Identify which cell holds the provided text, then report its (x, y) central coordinate. 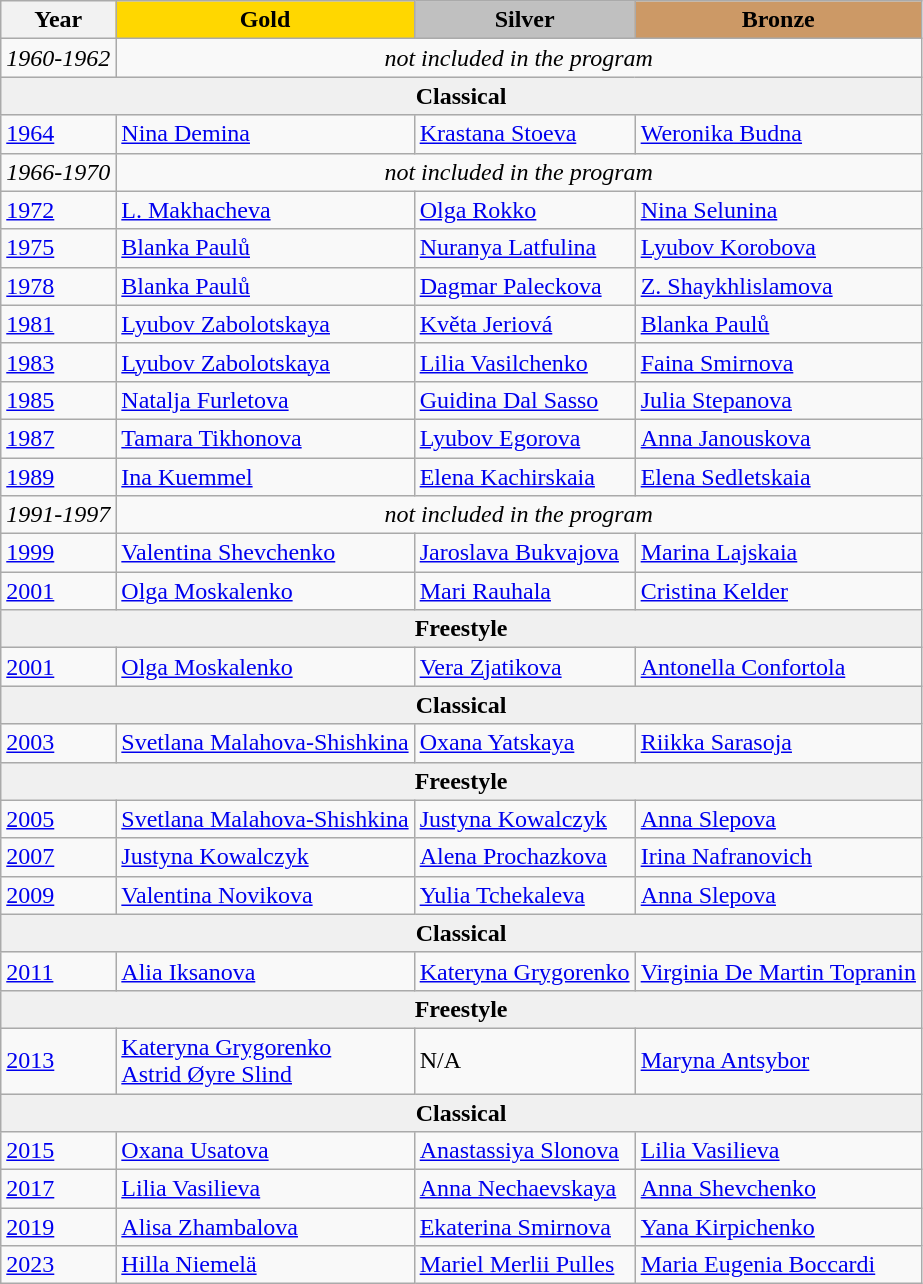
Alisa Zhambalova (265, 1227)
1999 (58, 553)
Mariel Merlii Pulles (524, 1265)
Marina Lajskaia (778, 553)
Tamara Tikhonova (265, 438)
Natalja Furletova (265, 400)
Květa Jeriová (524, 324)
Gold (265, 20)
Julia Stepanova (778, 400)
1966-1970 (58, 172)
1991-1997 (58, 515)
Hilla Niemelä (265, 1265)
Z. Shaykhlislamova (778, 286)
Alena Prochazkova (524, 857)
Mari Rauhala (524, 591)
2015 (58, 1151)
2007 (58, 857)
Riikka Sarasoja (778, 743)
Nina Demina (265, 134)
Oxana Usatova (265, 1151)
1972 (58, 210)
2017 (58, 1189)
Anastassiya Slonova (524, 1151)
2019 (58, 1227)
Cristina Kelder (778, 591)
Elena Sedletskaia (778, 477)
Alia Iksanova (265, 971)
Weronika Budna (778, 134)
2013 (58, 1060)
2003 (58, 743)
Lyubov Egorova (524, 438)
1960-1962 (58, 58)
Anna Janouskova (778, 438)
1981 (58, 324)
Anna Nechaevskaya (524, 1189)
2005 (58, 819)
Nina Selunina (778, 210)
Bronze (778, 20)
Lyubov Korobova (778, 248)
1975 (58, 248)
N/A (524, 1060)
Yana Kirpichenko (778, 1227)
Krastana Stoeva (524, 134)
Guidina Dal Sasso (524, 400)
Valentina Novikova (265, 895)
Maria Eugenia Boccardi (778, 1265)
Olga Rokko (524, 210)
Antonella Confortola (778, 667)
2023 (58, 1265)
Maryna Antsybor (778, 1060)
L. Makhacheva (265, 210)
Nuranya Latfulina (524, 248)
1987 (58, 438)
Oxana Yatskaya (524, 743)
Valentina Shevchenko (265, 553)
2011 (58, 971)
Ina Kuemmel (265, 477)
1964 (58, 134)
Yulia Tchekaleva (524, 895)
1985 (58, 400)
Kateryna Grygorenko (524, 971)
Ekaterina Smirnova (524, 1227)
1978 (58, 286)
Faina Smirnova (778, 362)
Virginia De Martin Topranin (778, 971)
Kateryna Grygorenko Astrid Øyre Slind (265, 1060)
Silver (524, 20)
Year (58, 20)
Elena Kachirskaia (524, 477)
Dagmar Paleckova (524, 286)
Irina Nafranovich (778, 857)
1983 (58, 362)
Vera Zjatikova (524, 667)
Lilia Vasilchenko (524, 362)
Anna Shevchenko (778, 1189)
1989 (58, 477)
Jaroslava Bukvajova (524, 553)
2009 (58, 895)
